Search for the cell housing the specified text and yield its [X, Y] center coordinate. 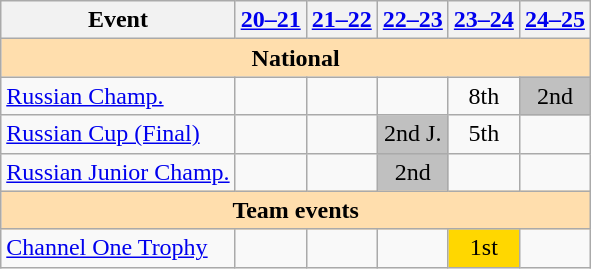
Channel One Trophy [118, 248]
20–21 [270, 20]
23–24 [484, 20]
Russian Cup (Final) [118, 134]
Russian Junior Champ. [118, 172]
Russian Champ. [118, 96]
22–23 [412, 20]
21–22 [342, 20]
Event [118, 20]
8th [484, 96]
1st [484, 248]
24–25 [554, 20]
Team events [296, 210]
5th [484, 134]
National [296, 58]
2nd J. [412, 134]
